Return (X, Y) of the center of cell containing provided text 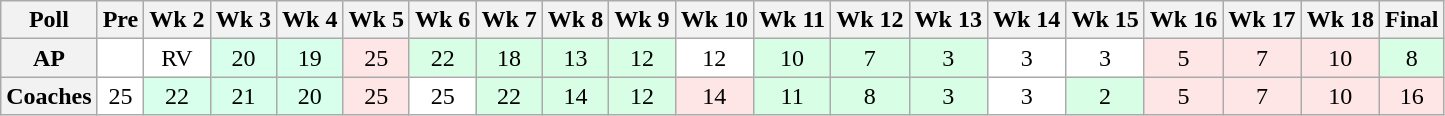
Wk 13 (948, 20)
Wk 9 (642, 20)
Wk 7 (509, 20)
Wk 8 (575, 20)
Wk 17 (1262, 20)
Wk 6 (442, 20)
Wk 18 (1340, 20)
2 (1105, 96)
Coaches (49, 96)
Wk 11 (792, 20)
Poll (49, 20)
Wk 2 (177, 20)
Wk 10 (714, 20)
18 (509, 58)
Wk 12 (870, 20)
Pre (120, 20)
16 (1412, 96)
21 (243, 96)
Wk 4 (310, 20)
11 (792, 96)
Final (1412, 20)
Wk 14 (1026, 20)
19 (310, 58)
RV (177, 58)
Wk 15 (1105, 20)
Wk 16 (1183, 20)
Wk 3 (243, 20)
Wk 5 (376, 20)
AP (49, 58)
13 (575, 58)
